Detect which cell encompasses the target text, then output its (x, y) center coordinate. 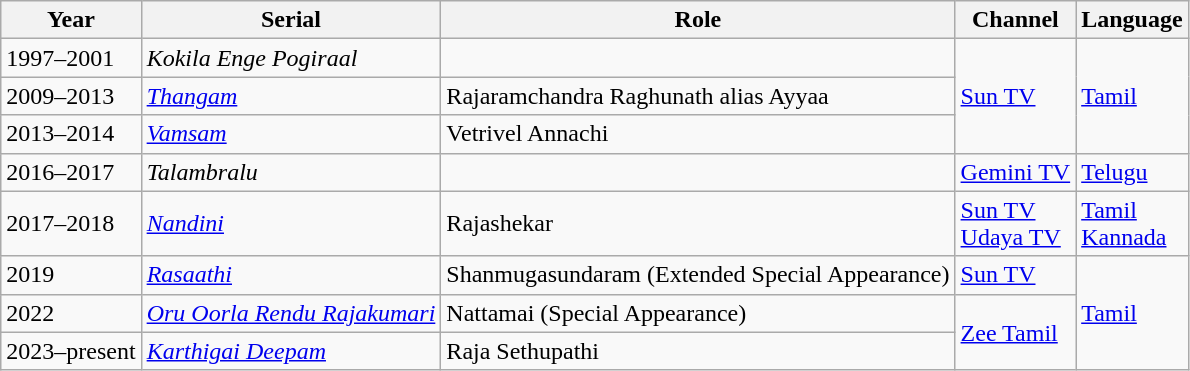
Serial (291, 20)
Nandini (291, 224)
Telugu (1132, 172)
Year (71, 20)
Thangam (291, 96)
Rasaathi (291, 275)
Karthigai Deepam (291, 351)
Nattamai (Special Appearance) (698, 313)
Gemini TV (1016, 172)
Vetrivel Annachi (698, 134)
Talambralu (291, 172)
2013–2014 (71, 134)
Tamil Kannada (1132, 224)
Zee Tamil (1016, 332)
2017–2018 (71, 224)
Rajashekar (698, 224)
Raja Sethupathi (698, 351)
Vamsam (291, 134)
Sun TV Udaya TV (1016, 224)
Kokila Enge Pogiraal (291, 58)
Oru Oorla Rendu Rajakumari (291, 313)
Channel (1016, 20)
Role (698, 20)
Rajaramchandra Raghunath alias Ayyaa (698, 96)
2019 (71, 275)
2016–2017 (71, 172)
Shanmugasundaram (Extended Special Appearance) (698, 275)
2022 (71, 313)
2023–present (71, 351)
2009–2013 (71, 96)
1997–2001 (71, 58)
Language (1132, 20)
